Extract the [x, y] coordinate from the center of the cell holding the provided text.  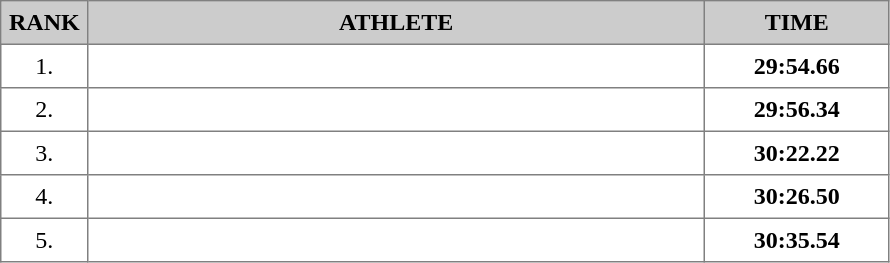
2. [44, 110]
30:35.54 [796, 240]
RANK [44, 23]
30:26.50 [796, 197]
29:56.34 [796, 110]
4. [44, 197]
TIME [796, 23]
ATHLETE [396, 23]
3. [44, 153]
29:54.66 [796, 66]
1. [44, 66]
30:22.22 [796, 153]
5. [44, 240]
